Provide the (X, Y) coordinate of the cell's center where the given text is located.  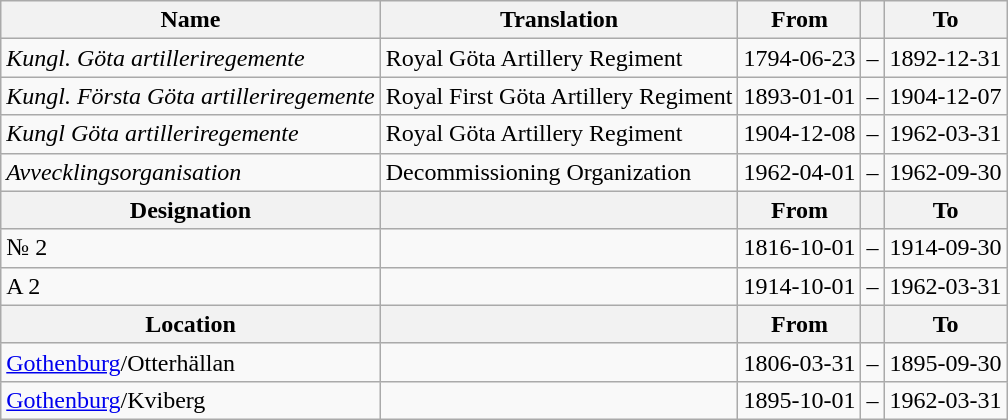
1895-09-30 (946, 362)
1914-10-01 (800, 286)
1904-12-08 (800, 134)
1892-12-31 (946, 58)
№ 2 (190, 248)
Avvecklingsorganisation (190, 172)
1914-09-30 (946, 248)
Location (190, 324)
Decommissioning Organization (559, 172)
Translation (559, 20)
Kungl. Göta artilleriregemente (190, 58)
1794-06-23 (800, 58)
1806-03-31 (800, 362)
Name (190, 20)
Gothenburg/Otterhällan (190, 362)
1962-09-30 (946, 172)
Royal First Göta Artillery Regiment (559, 96)
Kungl Göta artilleriregemente (190, 134)
1895-10-01 (800, 400)
Gothenburg/Kviberg (190, 400)
1904-12-07 (946, 96)
Kungl. Första Göta artilleriregemente (190, 96)
1816-10-01 (800, 248)
1893-01-01 (800, 96)
A 2 (190, 286)
1962-04-01 (800, 172)
Designation (190, 210)
